Pinpoint the cell where the given text exists, returning its [X, Y] midpoint coordinate. 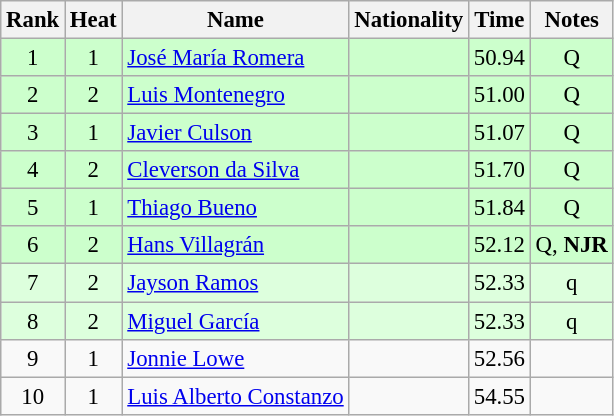
Rank [33, 20]
Time [499, 20]
54.55 [499, 396]
51.70 [499, 170]
8 [33, 321]
4 [33, 170]
52.56 [499, 358]
5 [33, 208]
52.12 [499, 245]
Luis Montenegro [236, 95]
Name [236, 20]
Miguel García [236, 321]
Thiago Bueno [236, 208]
Jonnie Lowe [236, 358]
Heat [94, 20]
51.00 [499, 95]
Notes [572, 20]
Q, NJR [572, 245]
Nationality [408, 20]
Jayson Ramos [236, 283]
José María Romera [236, 58]
50.94 [499, 58]
Cleverson da Silva [236, 170]
51.84 [499, 208]
Luis Alberto Constanzo [236, 396]
Javier Culson [236, 133]
7 [33, 283]
51.07 [499, 133]
6 [33, 245]
10 [33, 396]
Hans Villagrán [236, 245]
3 [33, 133]
9 [33, 358]
